Determine the [X, Y] coordinate at the center of the cell enclosing the given text.  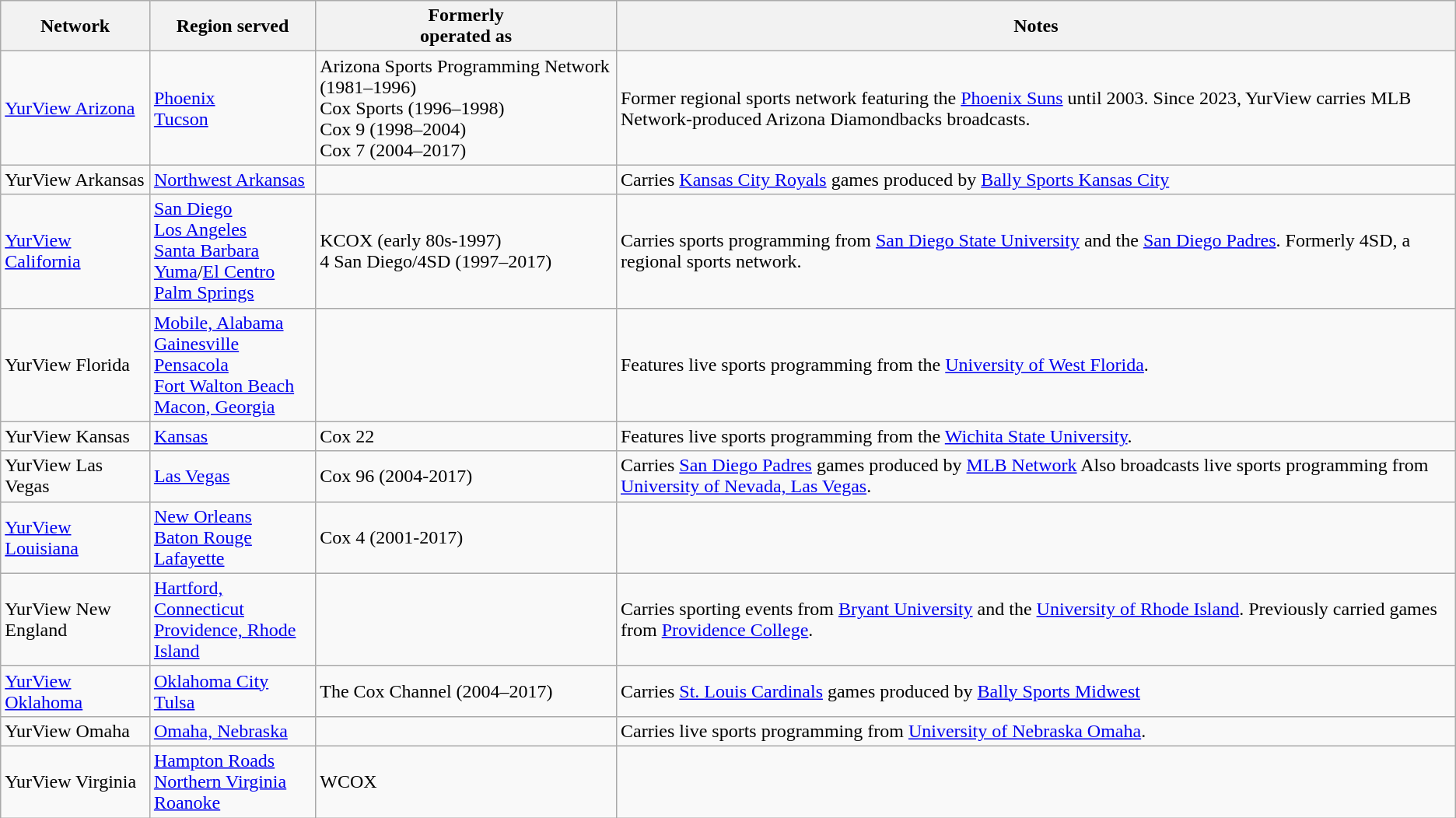
Features live sports programming from the University of West Florida. [1036, 365]
Carries live sports programming from University of Nebraska Omaha. [1036, 731]
San DiegoLos AngelesSanta BarbaraYuma/El CentroPalm Springs [232, 251]
New OrleansBaton RougeLafayette [232, 537]
Northwest Arkansas [232, 180]
Cox 4 (2001-2017) [467, 537]
KCOX (early 80s-1997)4 San Diego/4SD (1997–2017) [467, 251]
Carries Kansas City Royals games produced by Bally Sports Kansas City [1036, 180]
WCOX [467, 781]
YurView Virginia [75, 781]
Carries St. Louis Cardinals games produced by Bally Sports Midwest [1036, 690]
Hartford, ConnecticutProvidence, Rhode Island [232, 619]
Formerlyoperated as [467, 26]
Omaha, Nebraska [232, 731]
YurView Florida [75, 365]
Carries sports programming from San Diego State University and the San Diego Padres. Formerly 4SD, a regional sports network. [1036, 251]
Arizona Sports Programming Network (1981–1996)Cox Sports (1996–1998)Cox 9 (1998–2004)Cox 7 (2004–2017) [467, 108]
Carries sporting events from Bryant University and the University of Rhode Island. Previously carried games from Providence College. [1036, 619]
YurView Omaha [75, 731]
Network [75, 26]
Las Vegas [232, 476]
Hampton RoadsNorthern VirginiaRoanoke [232, 781]
Oklahoma CityTulsa [232, 690]
Kansas [232, 436]
YurView California [75, 251]
YurView New England [75, 619]
Carries San Diego Padres games produced by MLB Network Also broadcasts live sports programming from University of Nevada, Las Vegas. [1036, 476]
Mobile, AlabamaGainesvillePensacolaFort Walton BeachMacon, Georgia [232, 365]
YurView Las Vegas [75, 476]
YurView Kansas [75, 436]
YurView Louisiana [75, 537]
YurView Arizona [75, 108]
The Cox Channel (2004–2017) [467, 690]
PhoenixTucson [232, 108]
YurView Arkansas [75, 180]
Cox 96 (2004-2017) [467, 476]
Notes [1036, 26]
Region served [232, 26]
YurView Oklahoma [75, 690]
Features live sports programming from the Wichita State University. [1036, 436]
Cox 22 [467, 436]
